Return the [x, y] coordinate for the center point of the cell that contains the specified text.  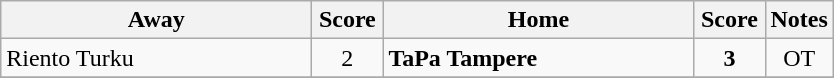
3 [730, 58]
OT [799, 58]
Riento Turku [156, 58]
2 [348, 58]
Away [156, 20]
Home [538, 20]
Notes [799, 20]
TaPa Tampere [538, 58]
